Pinpoint the cell where the given text exists, returning its (x, y) midpoint coordinate. 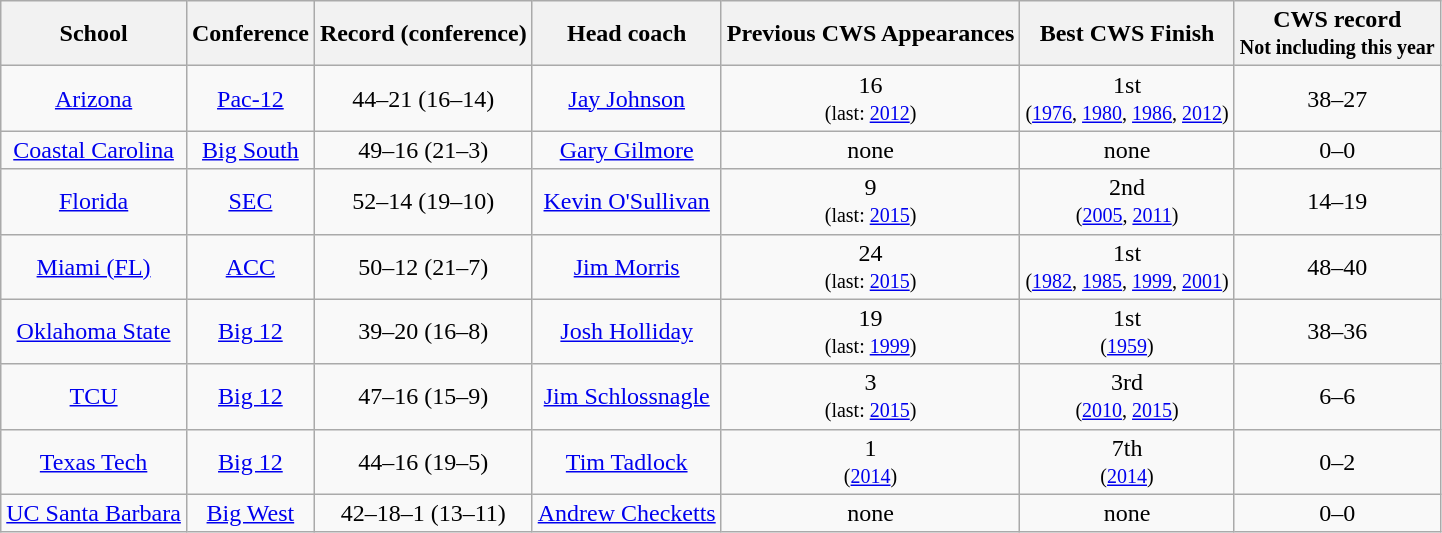
Josh Holliday (626, 332)
44–21 (16–14) (423, 98)
24(last: 2015) (870, 266)
Coastal Carolina (94, 150)
Big West (250, 513)
47–16 (15–9) (423, 396)
3(last: 2015) (870, 396)
Andrew Checketts (626, 513)
Previous CWS Appearances (870, 34)
Arizona (94, 98)
TCU (94, 396)
6–6 (1337, 396)
49–16 (21–3) (423, 150)
2nd(2005, 2011) (1127, 202)
0–2 (1337, 462)
16(last: 2012) (870, 98)
38–36 (1337, 332)
CWS recordNot including this year (1337, 34)
Miami (FL) (94, 266)
Pac-12 (250, 98)
42–18–1 (13–11) (423, 513)
48–40 (1337, 266)
UC Santa Barbara (94, 513)
Best CWS Finish (1127, 34)
7th(2014) (1127, 462)
1(2014) (870, 462)
Jim Schlossnagle (626, 396)
1st(1959) (1127, 332)
14–19 (1337, 202)
50–12 (21–7) (423, 266)
1st(1982, 1985, 1999, 2001) (1127, 266)
3rd(2010, 2015) (1127, 396)
38–27 (1337, 98)
School (94, 34)
Conference (250, 34)
9(last: 2015) (870, 202)
SEC (250, 202)
ACC (250, 266)
44–16 (19–5) (423, 462)
Florida (94, 202)
Jim Morris (626, 266)
Head coach (626, 34)
Gary Gilmore (626, 150)
Big South (250, 150)
52–14 (19–10) (423, 202)
39–20 (16–8) (423, 332)
Tim Tadlock (626, 462)
Texas Tech (94, 462)
Oklahoma State (94, 332)
Record (conference) (423, 34)
19(last: 1999) (870, 332)
1st(1976, 1980, 1986, 2012) (1127, 98)
Kevin O'Sullivan (626, 202)
Jay Johnson (626, 98)
